For the text-containing cell, return its midpoint in (x, y) coordinate format. 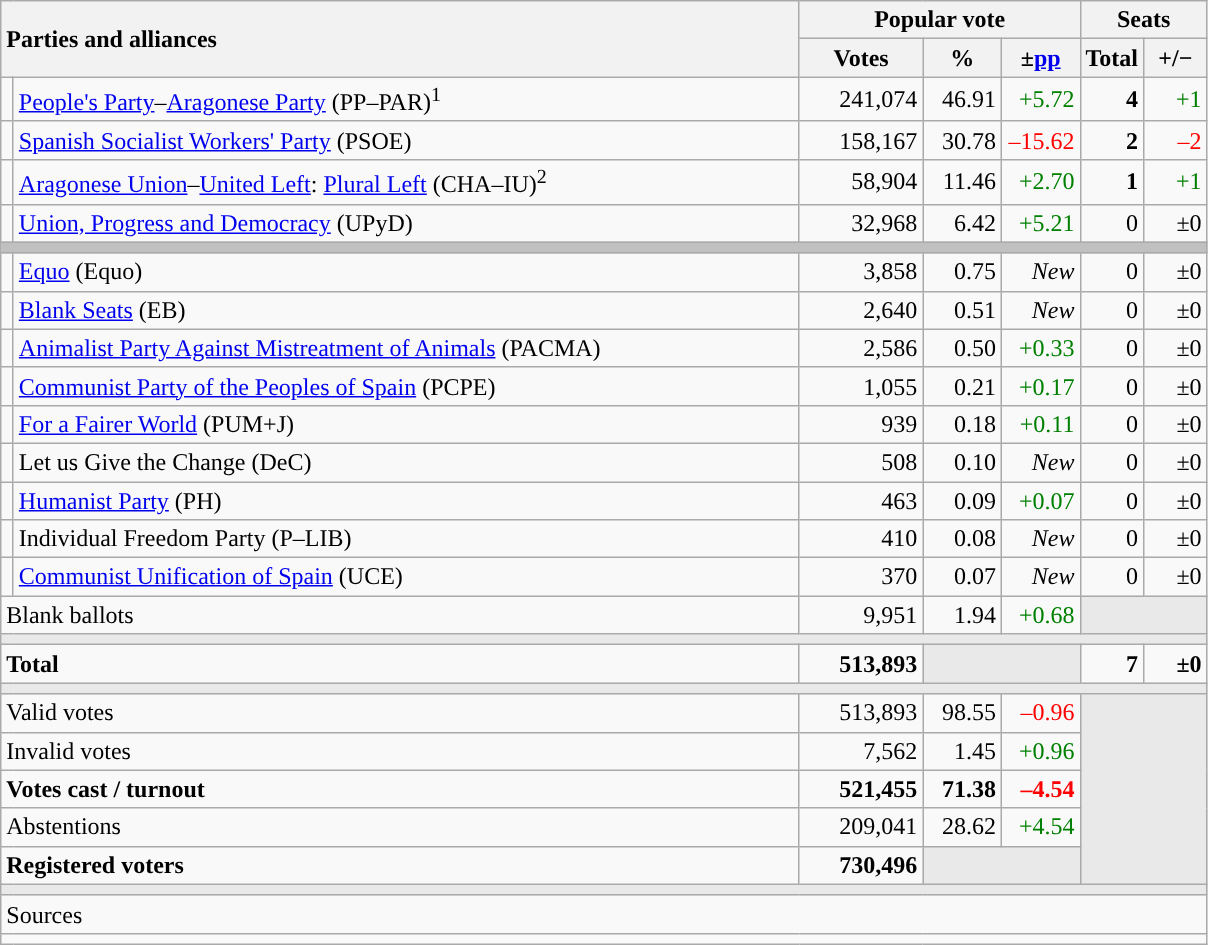
Votes cast / turnout (400, 789)
+4.54 (1040, 827)
Seats (1144, 20)
0.51 (962, 310)
+0.07 (1040, 501)
939 (861, 424)
241,074 (861, 100)
1.45 (962, 751)
Votes (861, 58)
9,951 (861, 615)
±pp (1040, 58)
0.09 (962, 501)
–0.96 (1040, 713)
158,167 (861, 140)
+5.21 (1040, 223)
% (962, 58)
0.50 (962, 348)
2,586 (861, 348)
7,562 (861, 751)
30.78 (962, 140)
+5.72 (1040, 100)
Registered voters (400, 865)
0.18 (962, 424)
1.94 (962, 615)
2 (1112, 140)
0.08 (962, 539)
Communist Unification of Spain (UCE) (406, 577)
Blank Seats (EB) (406, 310)
Animalist Party Against Mistreatment of Animals (PACMA) (406, 348)
7 (1112, 664)
Let us Give the Change (DeC) (406, 462)
+0.17 (1040, 386)
+0.11 (1040, 424)
1,055 (861, 386)
–2 (1176, 140)
Union, Progress and Democracy (UPyD) (406, 223)
0.75 (962, 272)
98.55 (962, 713)
58,904 (861, 182)
410 (861, 539)
11.46 (962, 182)
71.38 (962, 789)
Invalid votes (400, 751)
Valid votes (400, 713)
508 (861, 462)
–4.54 (1040, 789)
Aragonese Union–United Left: Plural Left (CHA–IU)2 (406, 182)
0.07 (962, 577)
32,968 (861, 223)
209,041 (861, 827)
6.42 (962, 223)
370 (861, 577)
Abstentions (400, 827)
+0.33 (1040, 348)
Blank ballots (400, 615)
Equo (Equo) (406, 272)
Spanish Socialist Workers' Party (PSOE) (406, 140)
–15.62 (1040, 140)
463 (861, 501)
+0.68 (1040, 615)
Sources (604, 914)
+/− (1176, 58)
People's Party–Aragonese Party (PP–PAR)1 (406, 100)
730,496 (861, 865)
Humanist Party (PH) (406, 501)
Individual Freedom Party (P–LIB) (406, 539)
4 (1112, 100)
1 (1112, 182)
Popular vote (940, 20)
+2.70 (1040, 182)
Communist Party of the Peoples of Spain (PCPE) (406, 386)
+0.96 (1040, 751)
0.10 (962, 462)
0.21 (962, 386)
46.91 (962, 100)
2,640 (861, 310)
3,858 (861, 272)
521,455 (861, 789)
28.62 (962, 827)
Parties and alliances (400, 39)
For a Fairer World (PUM+J) (406, 424)
